Identify which cell holds the provided text, then report its [X, Y] central coordinate. 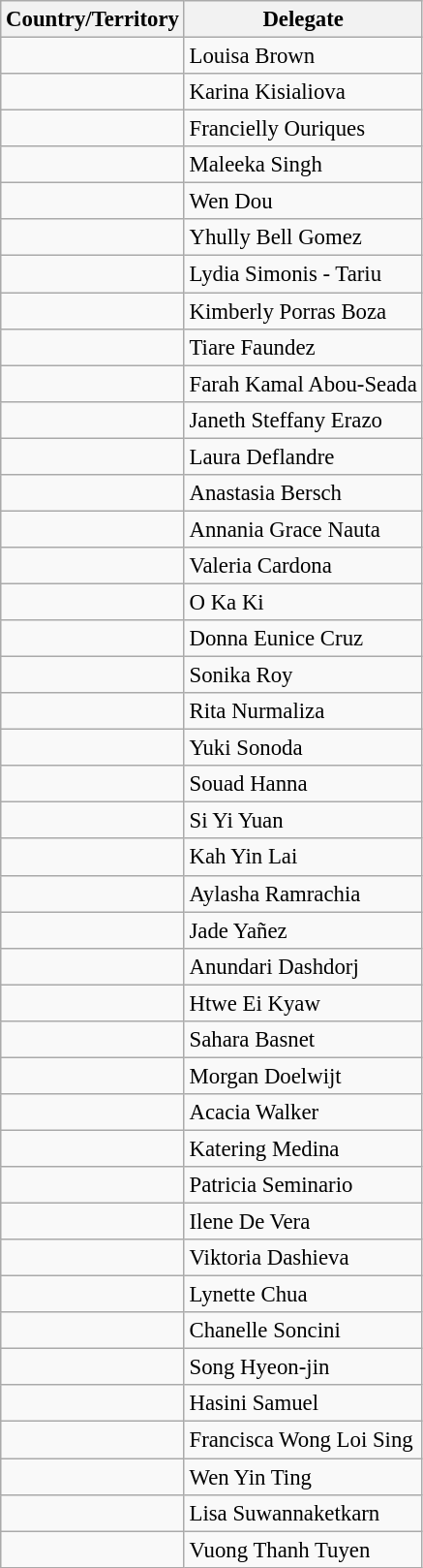
Country/Territory [93, 19]
Kah Yin Lai [303, 858]
Yuki Sonoda [303, 748]
Donna Eunice Cruz [303, 639]
Vuong Thanh Tuyen [303, 1550]
Lynette Chua [303, 1295]
Katering Medina [303, 1148]
Lydia Simonis - Tariu [303, 274]
Francisca Wong Loi Sing [303, 1440]
Si Yi Yuan [303, 821]
Anastasia Bersch [303, 493]
O Ka Ki [303, 602]
Annania Grace Nauta [303, 529]
Aylasha Ramrachia [303, 894]
Sahara Basnet [303, 1040]
Wen Dou [303, 202]
Wen Yin Ting [303, 1477]
Yhully Bell Gomez [303, 237]
Morgan Doelwijt [303, 1076]
Delegate [303, 19]
Louisa Brown [303, 56]
Ilene De Vera [303, 1222]
Jade Yañez [303, 930]
Souad Hanna [303, 784]
Karina Kisialiova [303, 92]
Sonika Roy [303, 675]
Laura Deflandre [303, 456]
Chanelle Soncini [303, 1331]
Htwe Ei Kyaw [303, 1003]
Anundari Dashdorj [303, 966]
Acacia Walker [303, 1113]
Francielly Ouriques [303, 129]
Lisa Suwannaketkarn [303, 1513]
Hasini Samuel [303, 1404]
Kimberly Porras Boza [303, 311]
Viktoria Dashieva [303, 1258]
Farah Kamal Abou-Seada [303, 384]
Janeth Steffany Erazo [303, 420]
Song Hyeon-jin [303, 1367]
Patricia Seminario [303, 1185]
Rita Nurmaliza [303, 711]
Tiare Faundez [303, 347]
Valeria Cardona [303, 566]
Maleeka Singh [303, 165]
